For the text-containing cell, return its midpoint in [X, Y] coordinate format. 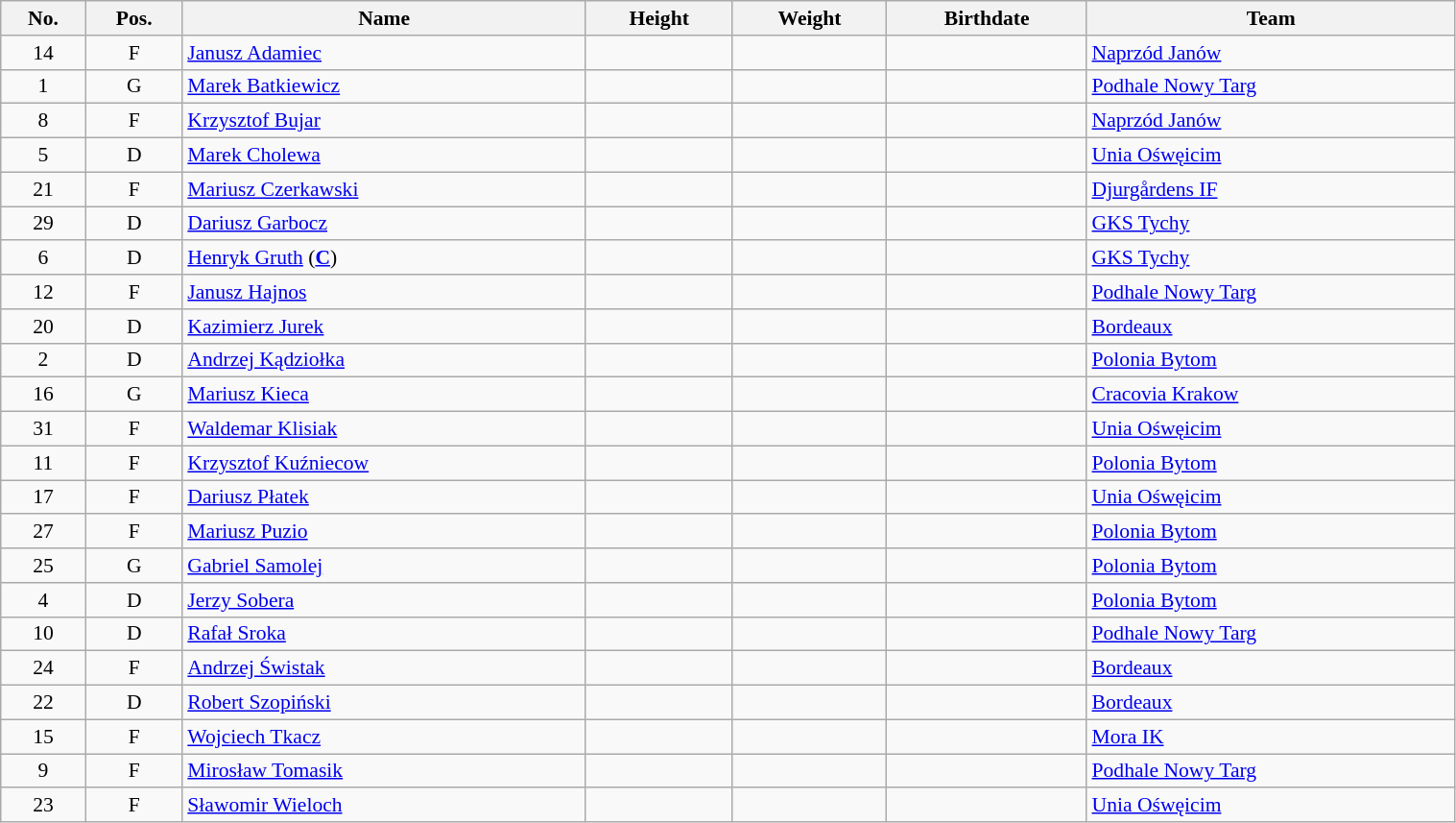
5 [43, 156]
Krzysztof Bujar [384, 121]
Djurgårdens IF [1271, 189]
11 [43, 463]
Mora IK [1271, 737]
Gabriel Samolej [384, 566]
Cracovia Krakow [1271, 395]
Mirosław Tomasik [384, 771]
2 [43, 360]
Krzysztof Kuźniecow [384, 463]
9 [43, 771]
12 [43, 292]
Andrzej Świstak [384, 668]
Jerzy Sobera [384, 600]
Weight [810, 18]
Marek Batkiewicz [384, 86]
Mariusz Kieca [384, 395]
Sławomir Wieloch [384, 806]
27 [43, 532]
25 [43, 566]
10 [43, 634]
Andrzej Kądziołka [384, 360]
Janusz Adamiec [384, 53]
4 [43, 600]
1 [43, 86]
Henryk Gruth (C) [384, 258]
6 [43, 258]
23 [43, 806]
Dariusz Garbocz [384, 224]
Marek Cholewa [384, 156]
No. [43, 18]
Rafał Sroka [384, 634]
21 [43, 189]
Mariusz Czerkawski [384, 189]
Birthdate [987, 18]
Robert Szopiński [384, 703]
14 [43, 53]
8 [43, 121]
20 [43, 327]
Waldemar Klisiak [384, 429]
Name [384, 18]
Kazimierz Jurek [384, 327]
Team [1271, 18]
17 [43, 497]
29 [43, 224]
Mariusz Puzio [384, 532]
Height [658, 18]
16 [43, 395]
24 [43, 668]
Janusz Hajnos [384, 292]
Dariusz Płatek [384, 497]
Wojciech Tkacz [384, 737]
22 [43, 703]
Pos. [134, 18]
15 [43, 737]
31 [43, 429]
